Scan for the cell matching the given text and deliver its [x, y] coordinate at center. 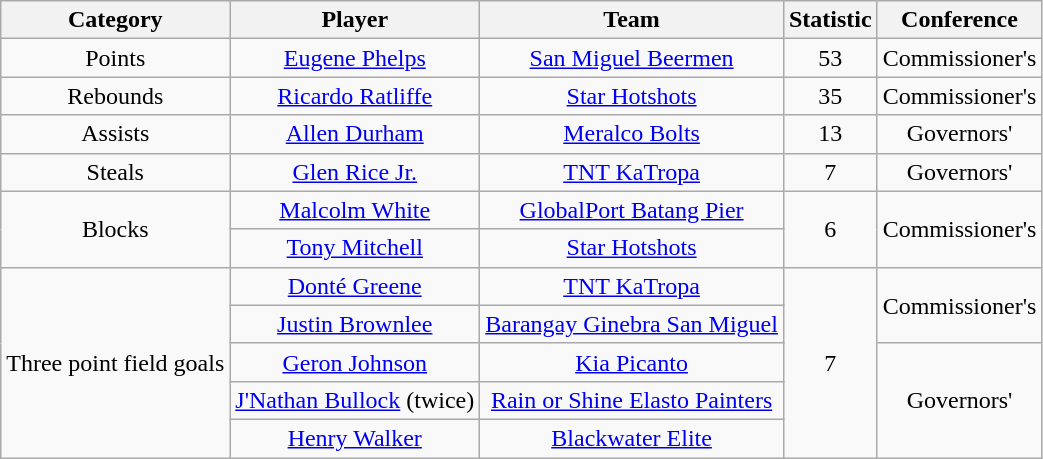
Barangay Ginebra San Miguel [632, 324]
Ricardo Ratliffe [355, 96]
GlobalPort Batang Pier [632, 210]
Geron Johnson [355, 362]
Rebounds [116, 96]
Donté Greene [355, 286]
Kia Picanto [632, 362]
Three point field goals [116, 362]
Conference [960, 20]
Allen Durham [355, 134]
53 [830, 58]
Blocks [116, 229]
Malcolm White [355, 210]
Rain or Shine Elasto Painters [632, 400]
Justin Brownlee [355, 324]
Assists [116, 134]
San Miguel Beermen [632, 58]
Statistic [830, 20]
Eugene Phelps [355, 58]
35 [830, 96]
13 [830, 134]
Meralco Bolts [632, 134]
Henry Walker [355, 438]
Blackwater Elite [632, 438]
Player [355, 20]
Points [116, 58]
Team [632, 20]
6 [830, 229]
Tony Mitchell [355, 248]
J'Nathan Bullock (twice) [355, 400]
Category [116, 20]
Steals [116, 172]
Glen Rice Jr. [355, 172]
